From the cell containing the given text, extract its center point as [x, y] coordinate. 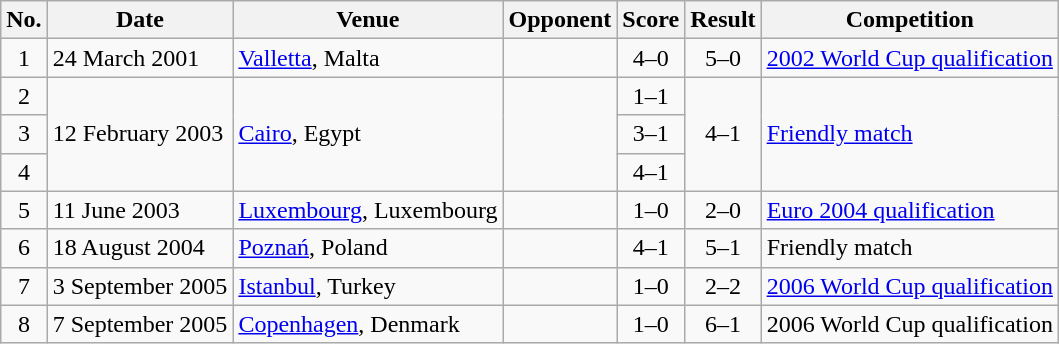
18 August 2004 [140, 248]
Competition [910, 20]
2002 World Cup qualification [910, 58]
12 February 2003 [140, 134]
No. [24, 20]
24 March 2001 [140, 58]
Opponent [560, 20]
5–0 [723, 58]
3–1 [651, 134]
Valletta, Malta [368, 58]
11 June 2003 [140, 210]
5–1 [723, 248]
Result [723, 20]
7 September 2005 [140, 324]
3 September 2005 [140, 286]
Cairo, Egypt [368, 134]
8 [24, 324]
Euro 2004 qualification [910, 210]
6 [24, 248]
4 [24, 172]
Date [140, 20]
Luxembourg, Luxembourg [368, 210]
Istanbul, Turkey [368, 286]
Copenhagen, Denmark [368, 324]
1 [24, 58]
7 [24, 286]
1–1 [651, 96]
Score [651, 20]
5 [24, 210]
2–2 [723, 286]
Venue [368, 20]
3 [24, 134]
2–0 [723, 210]
2 [24, 96]
4–0 [651, 58]
6–1 [723, 324]
Poznań, Poland [368, 248]
